Return the [X, Y] coordinate for the center point of the cell that contains the specified text.  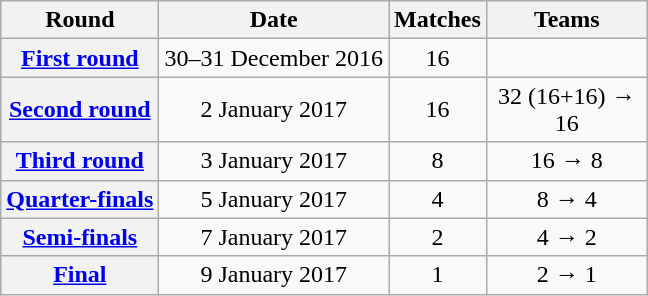
Quarter-finals [80, 199]
9 January 2017 [274, 275]
Third round [80, 161]
5 January 2017 [274, 199]
Round [80, 20]
4 → 2 [566, 237]
Date [274, 20]
Final [80, 275]
Matches [438, 20]
4 [438, 199]
8 [438, 161]
First round [80, 58]
8 → 4 [566, 199]
Teams [566, 20]
2 January 2017 [274, 110]
Second round [80, 110]
2 [438, 237]
Semi-finals [80, 237]
30–31 December 2016 [274, 58]
16 → 8 [566, 161]
3 January 2017 [274, 161]
32 (16+16) → 16 [566, 110]
2 → 1 [566, 275]
1 [438, 275]
7 January 2017 [274, 237]
